Determine the (X, Y) coordinate at the center of the cell enclosing the given text.  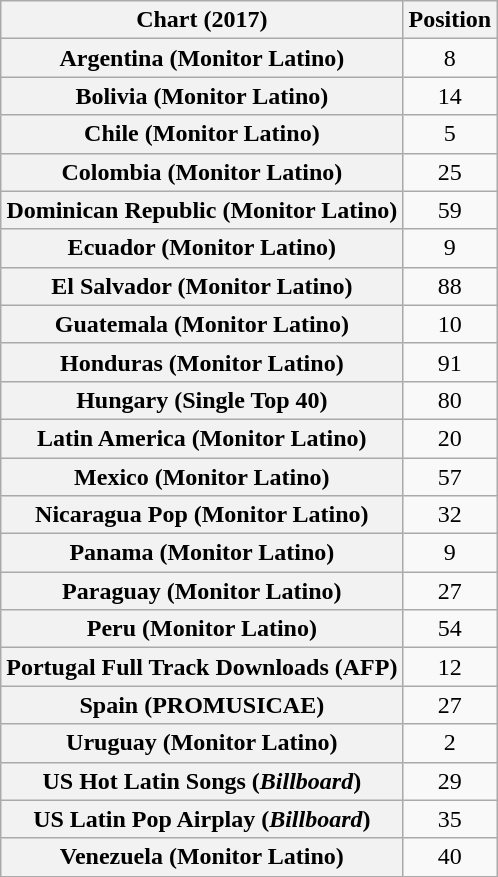
Mexico (Monitor Latino) (202, 477)
Nicaragua Pop (Monitor Latino) (202, 515)
Bolivia (Monitor Latino) (202, 96)
Argentina (Monitor Latino) (202, 58)
Uruguay (Monitor Latino) (202, 743)
57 (450, 477)
40 (450, 857)
Latin America (Monitor Latino) (202, 438)
Panama (Monitor Latino) (202, 553)
Honduras (Monitor Latino) (202, 362)
5 (450, 134)
Chart (2017) (202, 20)
Ecuador (Monitor Latino) (202, 248)
88 (450, 286)
Chile (Monitor Latino) (202, 134)
80 (450, 400)
US Latin Pop Airplay (Billboard) (202, 819)
29 (450, 781)
Colombia (Monitor Latino) (202, 172)
8 (450, 58)
Dominican Republic (Monitor Latino) (202, 210)
35 (450, 819)
32 (450, 515)
Guatemala (Monitor Latino) (202, 324)
Hungary (Single Top 40) (202, 400)
Portugal Full Track Downloads (AFP) (202, 667)
12 (450, 667)
91 (450, 362)
14 (450, 96)
Venezuela (Monitor Latino) (202, 857)
Position (450, 20)
25 (450, 172)
Peru (Monitor Latino) (202, 629)
54 (450, 629)
El Salvador (Monitor Latino) (202, 286)
20 (450, 438)
10 (450, 324)
Spain (PROMUSICAE) (202, 705)
Paraguay (Monitor Latino) (202, 591)
59 (450, 210)
2 (450, 743)
US Hot Latin Songs (Billboard) (202, 781)
